Search for the cell housing the specified text and yield its (x, y) center coordinate. 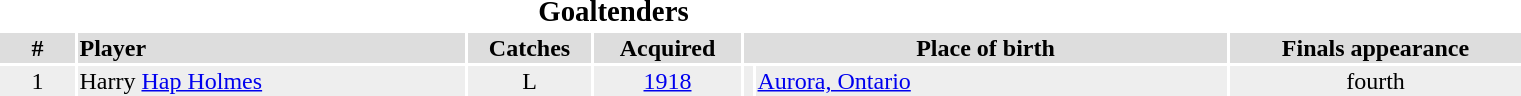
1918 (668, 81)
Acquired (668, 48)
Harry Hap Holmes (272, 81)
Player (272, 48)
Catches (530, 48)
# (38, 48)
1 (38, 81)
L (530, 81)
Place of birth (986, 48)
Finals appearance (1376, 48)
fourth (1376, 81)
Aurora, Ontario (992, 81)
